Pinpoint the cell where the given text exists, returning its (x, y) midpoint coordinate. 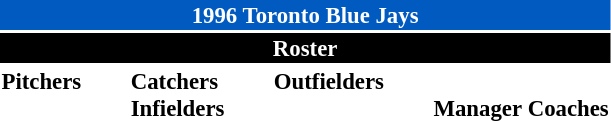
Roster (305, 48)
1996 Toronto Blue Jays (305, 15)
